Extract the (X, Y) coordinate from the center of the cell holding the provided text.  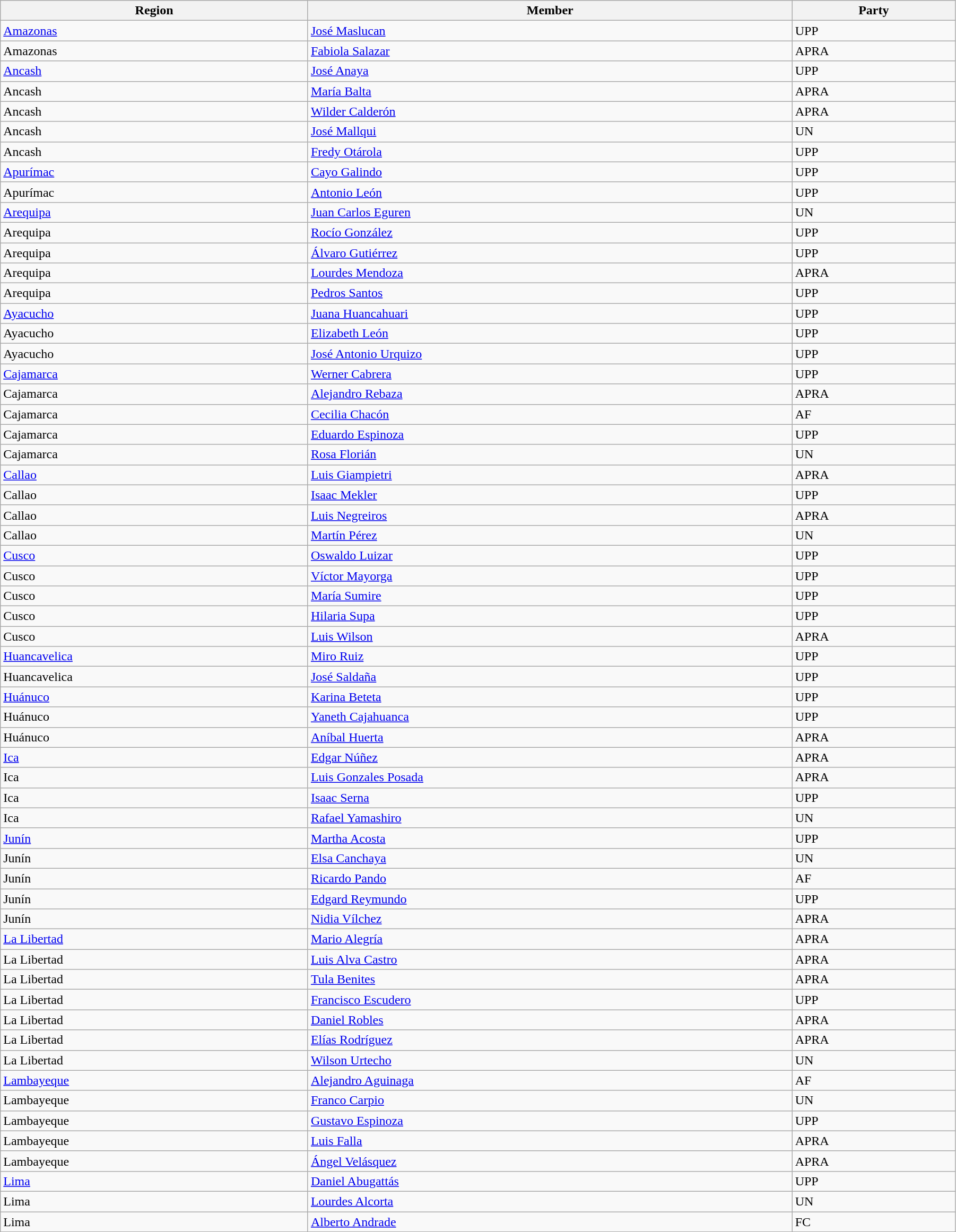
Karina Beteta (550, 697)
Juan Carlos Eguren (550, 212)
Lourdes Mendoza (550, 273)
Luis Falla (550, 1141)
Cayo Galindo (550, 172)
Nidia Vílchez (550, 919)
Member (550, 11)
Alejandro Rebaza (550, 394)
José Maslucan (550, 31)
Isaac Mekler (550, 495)
Daniel Abugattás (550, 1181)
Juana Huancahuari (550, 313)
Álvaro Gutiérrez (550, 253)
Rocío González (550, 232)
José Antonio Urquizo (550, 354)
Isaac Serna (550, 798)
Ricardo Pando (550, 878)
Cecilia Chacón (550, 414)
Luis Alva Castro (550, 959)
Alejandro Aguinaga (550, 1080)
María Sumire (550, 596)
Franco Carpio (550, 1100)
Eduardo Espinoza (550, 434)
Aníbal Huerta (550, 737)
Wilson Urtecho (550, 1060)
Lourdes Alcorta (550, 1201)
Víctor Mayorga (550, 575)
Hilaria Supa (550, 616)
Gustavo Espinoza (550, 1121)
José Anaya (550, 71)
Elizabeth León (550, 334)
Martha Acosta (550, 838)
Edgard Reymundo (550, 899)
Ángel Velásquez (550, 1161)
Pedros Santos (550, 293)
Rafael Yamashiro (550, 818)
FC (873, 1221)
Werner Cabrera (550, 374)
Elsa Canchaya (550, 858)
José Saldaña (550, 677)
Fredy Otárola (550, 152)
Francisco Escudero (550, 1000)
Yaneth Cajahuanca (550, 717)
Rosa Florián (550, 455)
Antonio León (550, 192)
Elías Rodríguez (550, 1040)
Daniel Robles (550, 1020)
Fabiola Salazar (550, 51)
Oswaldo Luizar (550, 555)
Edgar Núñez (550, 757)
Luis Negreiros (550, 515)
Region (154, 11)
Alberto Andrade (550, 1221)
José Mallqui (550, 132)
Luis Gonzales Posada (550, 777)
Miro Ruiz (550, 657)
Mario Alegría (550, 939)
Luis Giampietri (550, 475)
Martín Pérez (550, 535)
Luis Wilson (550, 636)
Party (873, 11)
Wilder Calderón (550, 111)
Tula Benites (550, 980)
María Balta (550, 91)
